Locate the cell with the specified text and output its [X, Y] center coordinate. 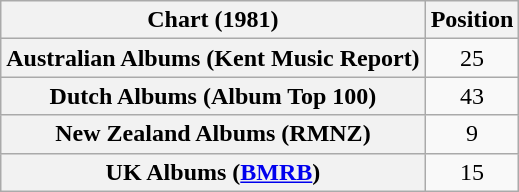
UK Albums (BMRB) [213, 172]
Position [472, 20]
Australian Albums (Kent Music Report) [213, 58]
New Zealand Albums (RMNZ) [213, 134]
9 [472, 134]
Chart (1981) [213, 20]
Dutch Albums (Album Top 100) [213, 96]
25 [472, 58]
15 [472, 172]
43 [472, 96]
